Search for the cell housing the specified text and yield its [x, y] center coordinate. 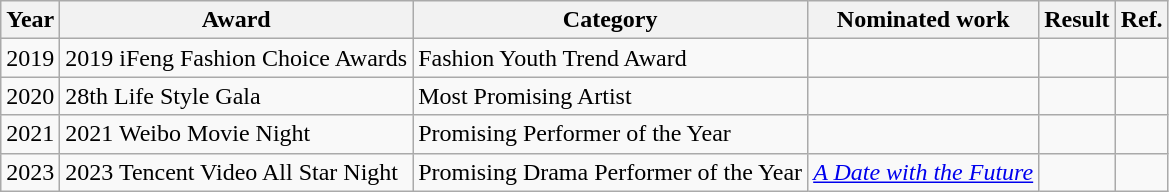
28th Life Style Gala [236, 96]
Ref. [1142, 20]
Fashion Youth Trend Award [610, 58]
Category [610, 20]
2019 [30, 58]
Most Promising Artist [610, 96]
Promising Performer of the Year [610, 134]
Award [236, 20]
Nominated work [924, 20]
Promising Drama Performer of the Year [610, 172]
Result [1077, 20]
2019 iFeng Fashion Choice Awards [236, 58]
2023 Tencent Video All Star Night [236, 172]
2020 [30, 96]
Year [30, 20]
2021 [30, 134]
2021 Weibo Movie Night [236, 134]
A Date with the Future [924, 172]
2023 [30, 172]
